Scan for the cell matching the given text and deliver its [X, Y] coordinate at center. 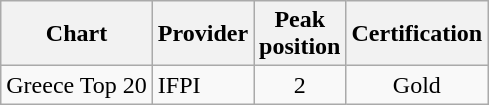
Greece Top 20 [77, 85]
Peakposition [300, 34]
Certification [417, 34]
IFPI [202, 85]
Chart [77, 34]
2 [300, 85]
Gold [417, 85]
Provider [202, 34]
